Find where the given text appears and provide that cell's center as [x, y] coordinate. 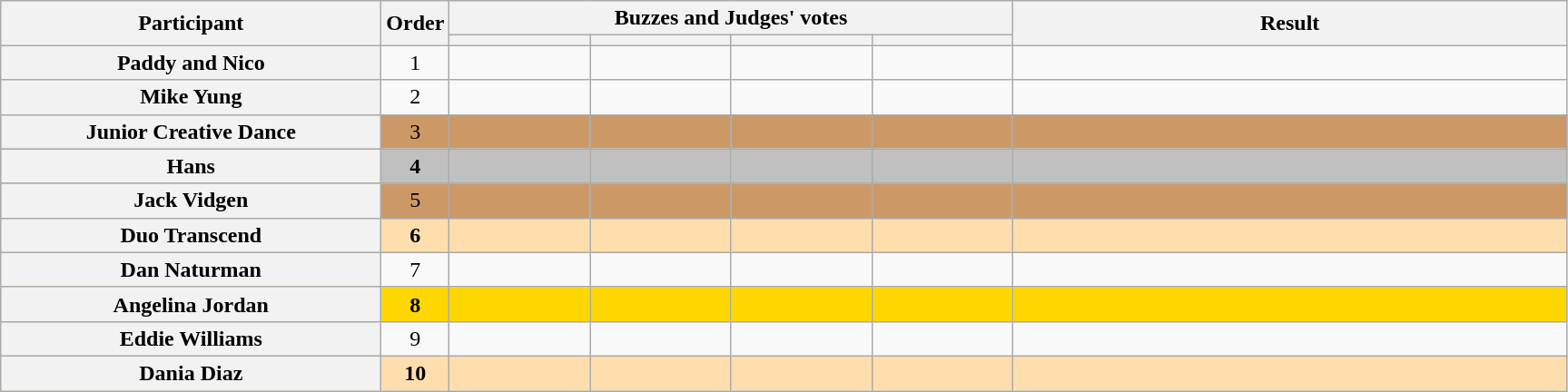
7 [416, 269]
Eddie Williams [191, 338]
Order [416, 24]
1 [416, 63]
Mike Yung [191, 97]
Jack Vidgen [191, 201]
4 [416, 166]
Paddy and Nico [191, 63]
3 [416, 132]
Result [1289, 24]
Duo Transcend [191, 235]
Participant [191, 24]
Angelina Jordan [191, 304]
Dan Naturman [191, 269]
10 [416, 373]
5 [416, 201]
Buzzes and Judges' votes [731, 18]
6 [416, 235]
9 [416, 338]
8 [416, 304]
Dania Diaz [191, 373]
2 [416, 97]
Hans [191, 166]
Junior Creative Dance [191, 132]
